Provide the [x, y] coordinate of the cell's center where the given text is located.  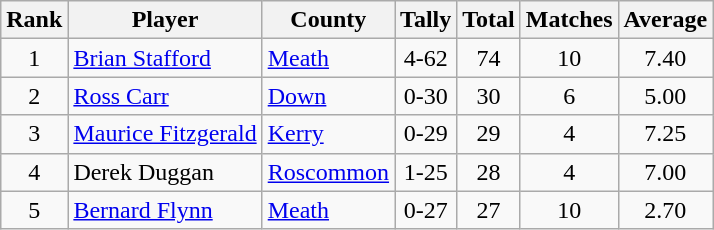
Brian Stafford [165, 58]
Roscommon [328, 172]
Average [666, 20]
6 [569, 96]
2 [34, 96]
30 [489, 96]
5 [34, 210]
7.25 [666, 134]
29 [489, 134]
28 [489, 172]
1 [34, 58]
2.70 [666, 210]
Derek Duggan [165, 172]
Player [165, 20]
1-25 [426, 172]
Tally [426, 20]
7.00 [666, 172]
Ross Carr [165, 96]
0-27 [426, 210]
Maurice Fitzgerald [165, 134]
5.00 [666, 96]
County [328, 20]
Kerry [328, 134]
Down [328, 96]
Matches [569, 20]
Total [489, 20]
Bernard Flynn [165, 210]
Rank [34, 20]
0-30 [426, 96]
3 [34, 134]
74 [489, 58]
27 [489, 210]
0-29 [426, 134]
7.40 [666, 58]
4-62 [426, 58]
